Return (X, Y) of the center of cell containing provided text 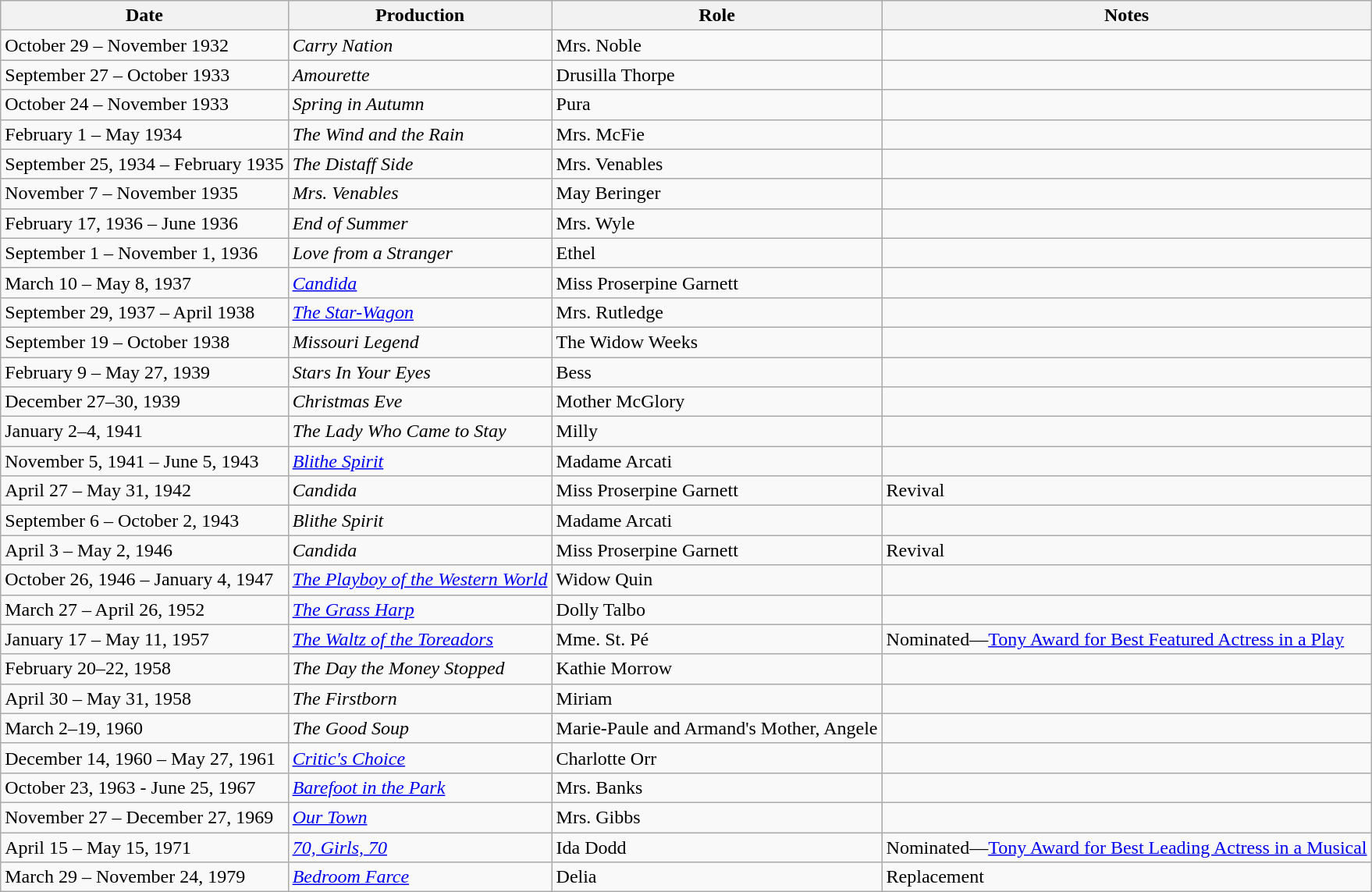
Ethel (716, 253)
September 27 – October 1933 (144, 75)
October 26, 1946 – January 4, 1947 (144, 580)
Carry Nation (420, 45)
Date (144, 16)
May Beringer (716, 194)
The Grass Harp (420, 609)
December 14, 1960 – May 27, 1961 (144, 758)
January 17 – May 11, 1957 (144, 639)
The Firstborn (420, 698)
Mother McGlory (716, 402)
Mrs. Wyle (716, 223)
Nominated—Tony Award for Best Leading Actress in a Musical (1127, 847)
October 23, 1963 - June 25, 1967 (144, 787)
The Playboy of the Western World (420, 580)
Milly (716, 432)
Charlotte Orr (716, 758)
Pura (716, 105)
February 20–22, 1958 (144, 669)
The Star-Wagon (420, 312)
Ida Dodd (716, 847)
Mrs. McFie (716, 134)
October 24 – November 1933 (144, 105)
April 3 – May 2, 1946 (144, 550)
March 2–19, 1960 (144, 728)
Mrs. Banks (716, 787)
Miriam (716, 698)
Barefoot in the Park (420, 787)
September 1 – November 1, 1936 (144, 253)
Amourette (420, 75)
September 25, 1934 – February 1935 (144, 164)
70, Girls, 70 (420, 847)
Role (716, 16)
Bess (716, 372)
The Widow Weeks (716, 342)
October 29 – November 1932 (144, 45)
February 17, 1936 – June 1936 (144, 223)
April 30 – May 31, 1958 (144, 698)
April 15 – May 15, 1971 (144, 847)
Christmas Eve (420, 402)
December 27–30, 1939 (144, 402)
Mrs. Noble (716, 45)
Our Town (420, 817)
Bedroom Farce (420, 877)
Dolly Talbo (716, 609)
September 6 – October 2, 1943 (144, 521)
Notes (1127, 16)
Stars In Your Eyes (420, 372)
Delia (716, 877)
The Wind and the Rain (420, 134)
September 29, 1937 – April 1938 (144, 312)
January 2–4, 1941 (144, 432)
The Distaff Side (420, 164)
March 29 – November 24, 1979 (144, 877)
February 1 – May 1934 (144, 134)
February 9 – May 27, 1939 (144, 372)
April 27 – May 31, 1942 (144, 491)
November 27 – December 27, 1969 (144, 817)
The Waltz of the Toreadors (420, 639)
March 10 – May 8, 1937 (144, 283)
Critic's Choice (420, 758)
Nominated—Tony Award for Best Featured Actress in a Play (1127, 639)
Replacement (1127, 877)
Love from a Stranger (420, 253)
The Lady Who Came to Stay (420, 432)
End of Summer (420, 223)
Drusilla Thorpe (716, 75)
Widow Quin (716, 580)
Mrs. Gibbs (716, 817)
March 27 – April 26, 1952 (144, 609)
Mrs. Rutledge (716, 312)
Spring in Autumn (420, 105)
Production (420, 16)
November 5, 1941 – June 5, 1943 (144, 461)
Missouri Legend (420, 342)
Marie-Paule and Armand's Mother, Angele (716, 728)
November 7 – November 1935 (144, 194)
Kathie Morrow (716, 669)
September 19 – October 1938 (144, 342)
The Day the Money Stopped (420, 669)
Mme. St. Pé (716, 639)
The Good Soup (420, 728)
